Search for the cell housing the specified text and yield its (X, Y) center coordinate. 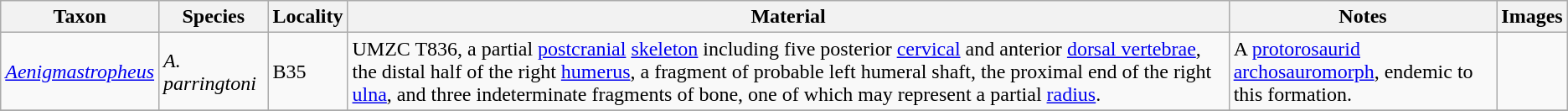
Locality (308, 17)
Species (214, 17)
Aenigmastropheus (80, 71)
Images (1532, 17)
Taxon (80, 17)
Material (788, 17)
B35 (308, 71)
A protorosaurid archosauromorph, endemic to this formation. (1363, 71)
Notes (1363, 17)
A. parringtoni (214, 71)
